Provide the [X, Y] coordinate of the cell's center where the given text is located.  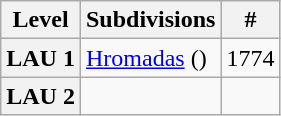
Hromadas () [150, 58]
Level [41, 20]
1774 [250, 58]
LAU 1 [41, 58]
Subdivisions [150, 20]
# [250, 20]
LAU 2 [41, 96]
